Search for the cell housing the specified text and yield its [X, Y] center coordinate. 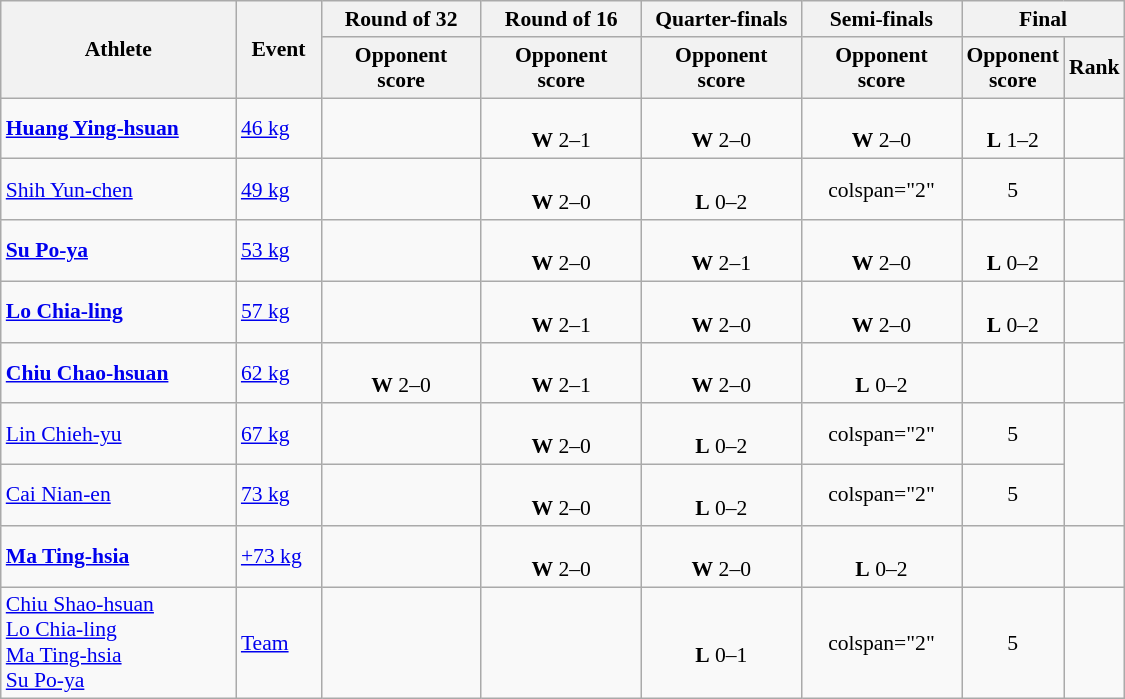
67 kg [278, 434]
Round of 32 [401, 19]
Quarter-finals [721, 19]
Semi-finals [881, 19]
57 kg [278, 312]
Cai Nian-en [118, 496]
Athlete [118, 50]
Su Po-ya [118, 250]
Final [1044, 19]
L 1–2 [1014, 128]
46 kg [278, 128]
Huang Ying-hsuan [118, 128]
Round of 16 [561, 19]
Chiu Shao-hsuanLo Chia-lingMa Ting-hsiaSu Po-ya [118, 643]
73 kg [278, 496]
Chiu Chao-hsuan [118, 372]
+73 kg [278, 556]
L 0–1 [721, 643]
Ma Ting-hsia [118, 556]
Team [278, 643]
49 kg [278, 190]
62 kg [278, 372]
Rank [1094, 68]
Lo Chia-ling [118, 312]
Shih Yun-chen [118, 190]
Event [278, 50]
Lin Chieh-yu [118, 434]
53 kg [278, 250]
